From the cell containing the given text, extract its center point as (x, y) coordinate. 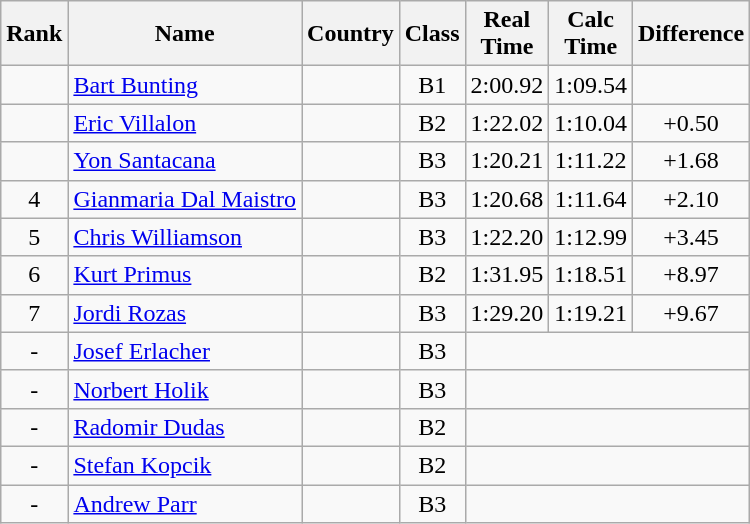
Difference (690, 34)
Radomir Dudas (185, 427)
Chris Williamson (185, 237)
Stefan Kopcik (185, 465)
+8.97 (690, 275)
+9.67 (690, 313)
Norbert Holik (185, 389)
Eric Villalon (185, 123)
1:22.02 (507, 123)
1:20.68 (507, 199)
Bart Bunting (185, 85)
7 (34, 313)
+3.45 (690, 237)
Gianmaria Dal Maistro (185, 199)
1:09.54 (591, 85)
Jordi Rozas (185, 313)
5 (34, 237)
+1.68 (690, 161)
2:00.92 (507, 85)
+2.10 (690, 199)
Andrew Parr (185, 503)
1:10.04 (591, 123)
Yon Santacana (185, 161)
CalcTime (591, 34)
B1 (432, 85)
1:11.64 (591, 199)
6 (34, 275)
Kurt Primus (185, 275)
1:11.22 (591, 161)
1:18.51 (591, 275)
1:22.20 (507, 237)
1:12.99 (591, 237)
1:19.21 (591, 313)
Country (351, 34)
1:29.20 (507, 313)
1:20.21 (507, 161)
4 (34, 199)
+0.50 (690, 123)
Name (185, 34)
RealTime (507, 34)
1:31.95 (507, 275)
Rank (34, 34)
Josef Erlacher (185, 351)
Class (432, 34)
